Find where the given text appears and provide that cell's center as [x, y] coordinate. 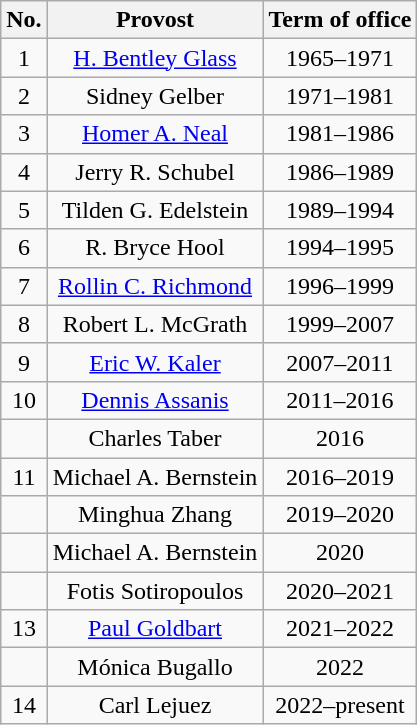
Minghua Zhang [155, 515]
14 [24, 705]
Rollin C. Richmond [155, 286]
1986–1989 [340, 172]
1999–2007 [340, 324]
Tilden G. Edelstein [155, 210]
1 [24, 58]
6 [24, 248]
Term of office [340, 20]
Charles Taber [155, 438]
1965–1971 [340, 58]
7 [24, 286]
3 [24, 134]
2019–2020 [340, 515]
1996–1999 [340, 286]
Robert L. McGrath [155, 324]
8 [24, 324]
Paul Goldbart [155, 629]
2021–2022 [340, 629]
R. Bryce Hool [155, 248]
No. [24, 20]
2022 [340, 667]
Dennis Assanis [155, 400]
1971–1981 [340, 96]
Sidney Gelber [155, 96]
1994–1995 [340, 248]
Jerry R. Schubel [155, 172]
9 [24, 362]
2016 [340, 438]
2020–2021 [340, 591]
4 [24, 172]
Carl Lejuez [155, 705]
10 [24, 400]
2022–present [340, 705]
2020 [340, 553]
13 [24, 629]
1981–1986 [340, 134]
2 [24, 96]
11 [24, 477]
2016–2019 [340, 477]
H. Bentley Glass [155, 58]
Fotis Sotiropoulos [155, 591]
5 [24, 210]
Provost [155, 20]
Homer A. Neal [155, 134]
1989–1994 [340, 210]
Mónica Bugallo [155, 667]
Eric W. Kaler [155, 362]
2011–2016 [340, 400]
2007–2011 [340, 362]
